Search for the cell housing the specified text and yield its [X, Y] center coordinate. 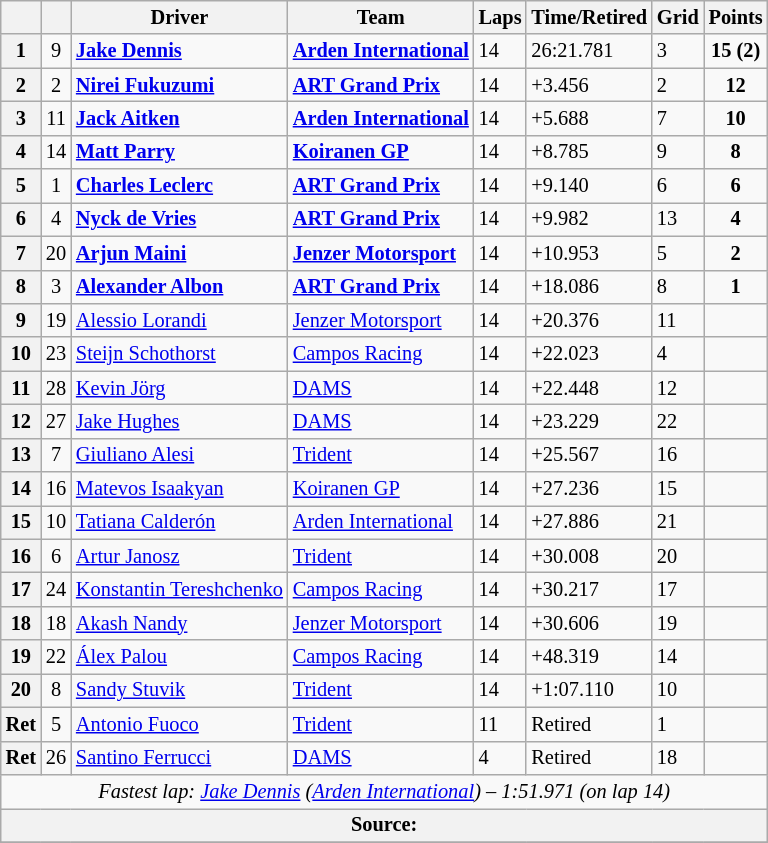
Laps [500, 17]
+22.448 [589, 388]
Antonio Fuoco [180, 724]
+48.319 [589, 657]
+27.886 [589, 522]
Akash Nandy [180, 623]
15 (2) [736, 51]
Alessio Lorandi [180, 320]
Konstantin Tereshchenko [180, 589]
+5.688 [589, 118]
Nyck de Vries [180, 219]
+23.229 [589, 421]
26 [56, 758]
Alexander Albon [180, 287]
Team [381, 17]
+20.376 [589, 320]
Kevin Jörg [180, 388]
Nirei Fukuzumi [180, 85]
Driver [180, 17]
+25.567 [589, 455]
21 [678, 522]
+30.217 [589, 589]
Jack Aitken [180, 118]
Artur Janosz [180, 556]
+27.236 [589, 489]
Sandy Stuvik [180, 690]
+3.456 [589, 85]
Jake Hughes [180, 421]
+18.086 [589, 287]
Giuliano Alesi [180, 455]
Charles Leclerc [180, 186]
+30.008 [589, 556]
26:21.781 [589, 51]
+22.023 [589, 354]
28 [56, 388]
27 [56, 421]
+30.606 [589, 623]
Fastest lap: Jake Dennis (Arden International) – 1:51.971 (on lap 14) [384, 791]
Arjun Maini [180, 253]
Tatiana Calderón [180, 522]
+10.953 [589, 253]
Time/Retired [589, 17]
+8.785 [589, 152]
Source: [384, 825]
+1:07.110 [589, 690]
Jake Dennis [180, 51]
23 [56, 354]
Grid [678, 17]
Álex Palou [180, 657]
Santino Ferrucci [180, 758]
+9.140 [589, 186]
Points [736, 17]
24 [56, 589]
Matevos Isaakyan [180, 489]
+9.982 [589, 219]
Steijn Schothorst [180, 354]
Matt Parry [180, 152]
